Output the [x, y] coordinate of the center of the cell containing the given text.  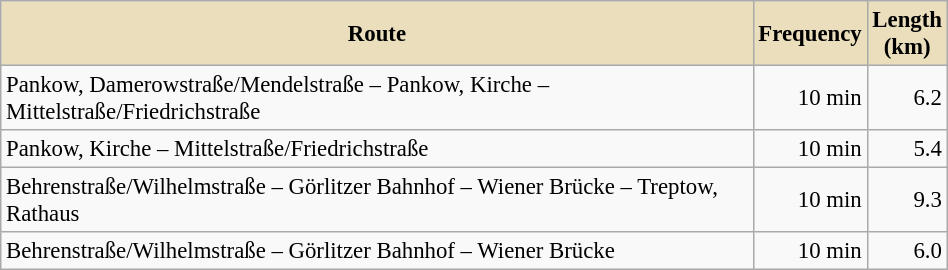
Route [377, 34]
Length (km) [907, 34]
9.3 [907, 200]
Behrenstraße/Wilhelmstraße – Görlitzer Bahnhof – Wiener Brücke [377, 251]
Frequency [810, 34]
6.0 [907, 251]
Pankow, Kirche – Mittelstraße/Friedrichstraße [377, 149]
Behrenstraße/Wilhelmstraße – Görlitzer Bahnhof – Wiener Brücke – Treptow, Rathaus [377, 200]
6.2 [907, 98]
5.4 [907, 149]
Pankow, Damerowstraße/Mendelstraße – Pankow, Kirche – Mittelstraße/Friedrichstraße [377, 98]
